Determine the [X, Y] coordinate at the center of the cell enclosing the given text.  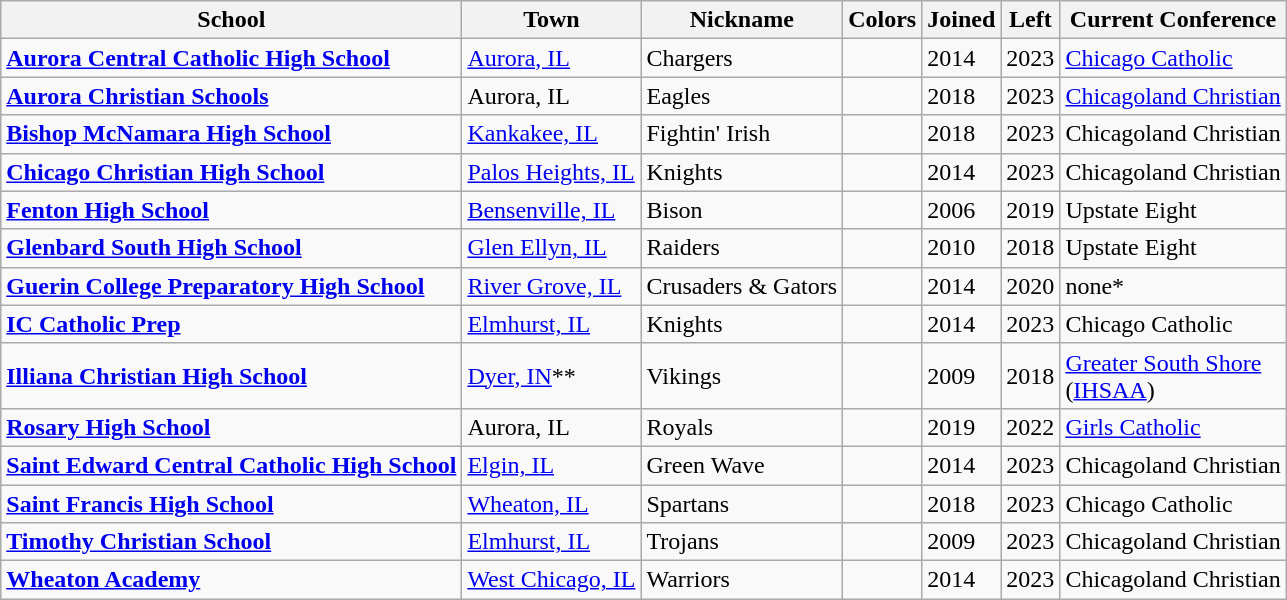
Chargers [742, 58]
School [232, 20]
Green Wave [742, 465]
2020 [1030, 286]
Elgin, IL [552, 465]
Nickname [742, 20]
Trojans [742, 542]
Raiders [742, 248]
Warriors [742, 580]
Rosary High School [232, 427]
Town [552, 20]
Chicago Christian High School [232, 172]
Left [1030, 20]
Palos Heights, IL [552, 172]
Fenton High School [232, 210]
Bison [742, 210]
Wheaton Academy [232, 580]
Crusaders & Gators [742, 286]
Aurora Christian Schools [232, 96]
none* [1173, 286]
Royals [742, 427]
IC Catholic Prep [232, 324]
2010 [962, 248]
Greater South Shore(IHSAA) [1173, 376]
Eagles [742, 96]
2006 [962, 210]
Dyer, IN** [552, 376]
Current Conference [1173, 20]
Vikings [742, 376]
Saint Francis High School [232, 503]
Aurora Central Catholic High School [232, 58]
Glenbard South High School [232, 248]
Spartans [742, 503]
Bensenville, IL [552, 210]
Guerin College Preparatory High School [232, 286]
Bishop McNamara High School [232, 134]
Wheaton, IL [552, 503]
Girls Catholic [1173, 427]
Illiana Christian High School [232, 376]
Joined [962, 20]
Kankakee, IL [552, 134]
Timothy Christian School [232, 542]
2022 [1030, 427]
West Chicago, IL [552, 580]
Fightin' Irish [742, 134]
Glen Ellyn, IL [552, 248]
Saint Edward Central Catholic High School [232, 465]
River Grove, IL [552, 286]
Colors [882, 20]
